Pinpoint the cell where the given text exists, returning its [X, Y] midpoint coordinate. 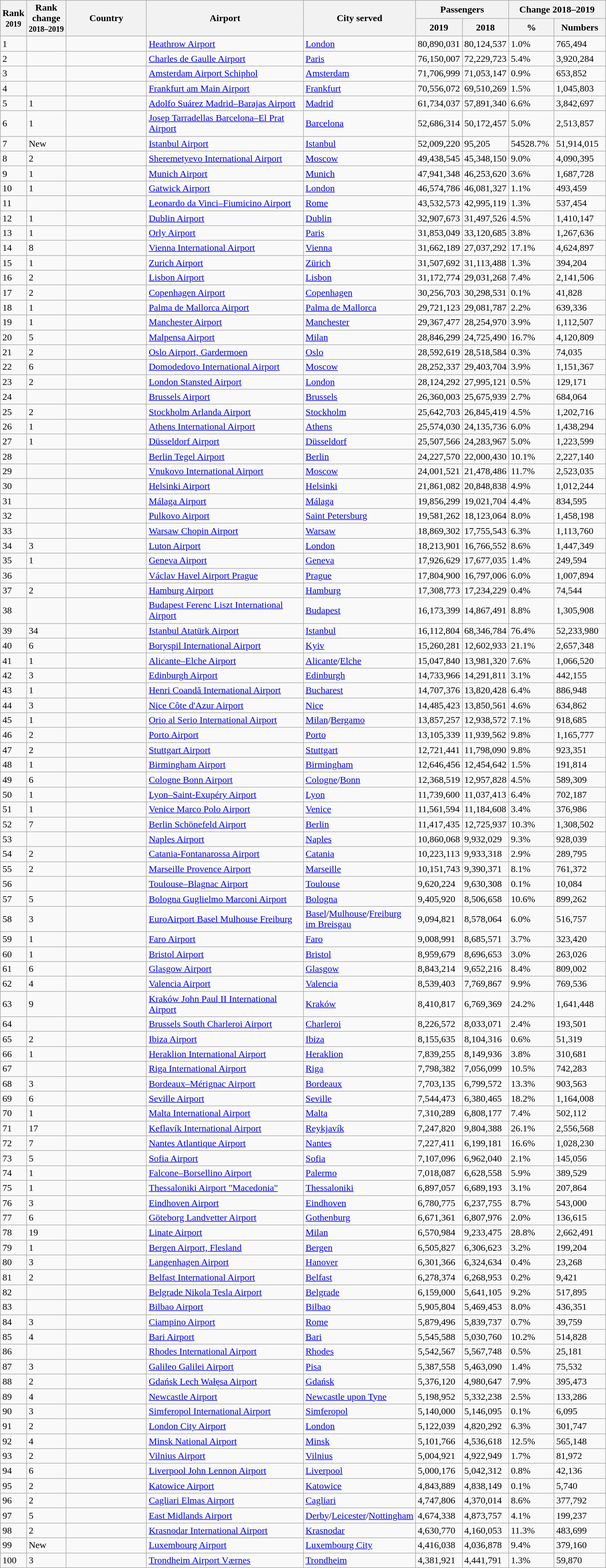
Helsinki Airport [225, 486]
6,769,369 [486, 1004]
Palermo [360, 1173]
57,891,340 [486, 103]
26.1% [531, 1128]
8,506,658 [486, 899]
11,561,594 [439, 809]
74,035 [579, 352]
9,620,224 [439, 884]
Airport [225, 18]
62 [13, 984]
Saint Petersburg [360, 516]
Catania-Fontanarossa Airport [225, 854]
Oslo Airport, Gardermoen [225, 352]
5,905,804 [439, 1307]
Ciampino Airport [225, 1322]
517,895 [579, 1292]
67 [13, 1069]
Venice Marco Polo Airport [225, 809]
52,233,980 [579, 631]
Bergen [360, 1248]
6,962,040 [486, 1158]
9,652,216 [486, 969]
9,421 [579, 1277]
28,518,584 [486, 352]
Keflavík International Airport [225, 1128]
Gatwick Airport [225, 188]
19,581,262 [439, 516]
Charleroi [360, 1024]
26,845,419 [486, 412]
36 [13, 575]
Geneva [360, 561]
Derby/Leicester/Nottingham [360, 1516]
834,595 [579, 501]
Orly Airport [225, 233]
Venice [360, 809]
3,842,697 [579, 103]
9.3% [531, 839]
301,747 [579, 1426]
12,646,456 [439, 765]
Birmingham Airport [225, 765]
4,843,889 [439, 1486]
809,002 [579, 969]
EuroAirport Basel Mulhouse Freiburg [225, 919]
Seville [360, 1099]
Copenhagen Airport [225, 293]
16,797,006 [486, 575]
493,459 [579, 188]
22 [13, 367]
Brussels [360, 397]
Warsaw Chopin Airport [225, 531]
Barcelona [360, 124]
Minsk National Airport [225, 1441]
376,986 [579, 809]
886,948 [579, 690]
10.1% [531, 457]
2,662,491 [579, 1233]
49 [13, 780]
129,171 [579, 382]
1,113,760 [579, 531]
7,018,087 [439, 1173]
6,380,465 [486, 1099]
Amsterdam [360, 74]
Riga [360, 1069]
30,298,531 [486, 293]
8,539,403 [439, 984]
6,268,953 [486, 1277]
310,681 [579, 1054]
16.6% [531, 1143]
46,574,786 [439, 188]
4,036,878 [486, 1545]
Rank2019 [13, 18]
78 [13, 1233]
5,839,737 [486, 1322]
8,033,071 [486, 1024]
1,267,636 [579, 233]
28,252,337 [439, 367]
13,981,320 [486, 660]
47,941,348 [439, 173]
Linate Airport [225, 1233]
Munich Airport [225, 173]
7,839,255 [439, 1054]
4,980,647 [486, 1381]
31,113,488 [486, 263]
Sheremetyevo International Airport [225, 158]
8,104,316 [486, 1039]
Vilnius [360, 1456]
Madrid [360, 103]
Change 2018–2019 [557, 9]
95 [13, 1486]
Heathrow Airport [225, 44]
Munich [360, 173]
Bologna Guglielmo Marconi Airport [225, 899]
3,920,284 [579, 59]
379,160 [579, 1545]
14,707,376 [439, 690]
33,120,685 [486, 233]
19,021,704 [486, 501]
Prague [360, 575]
Amsterdam Airport Schiphol [225, 74]
537,454 [579, 203]
2.2% [531, 307]
Bordeaux [360, 1084]
0.2% [531, 1277]
74 [13, 1173]
11.3% [531, 1530]
Vnukovo International Airport [225, 471]
25,507,566 [439, 441]
Nice [360, 705]
Dublin [360, 218]
Naples [360, 839]
Stockholm Arlanda Airport [225, 412]
6,799,572 [486, 1084]
60 [13, 954]
10,860,068 [439, 839]
21,478,486 [486, 471]
56 [13, 884]
Galileo Galilei Airport [225, 1367]
Nantes [360, 1143]
5,198,952 [439, 1396]
Kraków [360, 1004]
1,447,349 [579, 546]
Brussels South Charleroi Airport [225, 1024]
7,769,867 [486, 984]
8,410,817 [439, 1004]
31,497,526 [486, 218]
Trondheim Airport Værnes [225, 1560]
86 [13, 1352]
0.3% [531, 352]
Pulkovo Airport [225, 516]
70,556,072 [439, 88]
Milan/Bergamo [360, 720]
Faro Airport [225, 939]
6,808,177 [486, 1113]
46,253,620 [486, 173]
29,721,123 [439, 307]
1.0% [531, 44]
1,202,716 [579, 412]
70 [13, 1113]
25,181 [579, 1352]
28.8% [531, 1233]
395,473 [579, 1381]
2019 [439, 27]
903,563 [579, 1084]
19,856,299 [439, 501]
35 [13, 561]
20,848,838 [486, 486]
12,957,828 [486, 780]
4,120,809 [579, 337]
5,122,039 [439, 1426]
17,308,773 [439, 590]
9,390,371 [486, 869]
Faro [360, 939]
436,351 [579, 1307]
Bordeaux–Mérignac Airport [225, 1084]
23 [13, 382]
8,843,214 [439, 969]
21.1% [531, 646]
Bologna [360, 899]
3.0% [531, 954]
6,324,634 [486, 1262]
Cagliari [360, 1501]
Malta International Airport [225, 1113]
Newcastle Airport [225, 1396]
7.6% [531, 660]
2,513,857 [579, 124]
99 [13, 1545]
7,310,289 [439, 1113]
4,747,806 [439, 1501]
133,286 [579, 1396]
11.7% [531, 471]
Krasnodar [360, 1530]
Gdańsk Lech Wałęsa Airport [225, 1381]
94 [13, 1471]
5,463,090 [486, 1367]
2.9% [531, 854]
Gothenburg [360, 1218]
2018 [486, 27]
Berlin Schönefeld Airport [225, 824]
25,675,939 [486, 397]
10.6% [531, 899]
24.2% [531, 1004]
5,740 [579, 1486]
514,828 [579, 1337]
9,933,318 [486, 854]
Belfast [360, 1277]
1,223,599 [579, 441]
4,381,921 [439, 1560]
7,247,820 [439, 1128]
11,184,608 [486, 809]
Thessaloniki Airport "Macedonia" [225, 1188]
75 [13, 1188]
4,624,897 [579, 248]
40 [13, 646]
17,234,229 [486, 590]
Oslo [360, 352]
10 [13, 188]
6,237,755 [486, 1203]
38 [13, 610]
Stuttgart Airport [225, 750]
13 [13, 233]
Palma de Mallorca [360, 307]
4,873,757 [486, 1516]
29,367,477 [439, 322]
9.9% [531, 984]
31 [13, 501]
1,028,230 [579, 1143]
Bristol [360, 954]
323,420 [579, 939]
2.0% [531, 1218]
Frankfurt [360, 88]
92 [13, 1441]
899,262 [579, 899]
22,000,430 [486, 457]
44 [13, 705]
6,278,374 [439, 1277]
18,869,302 [439, 531]
46 [13, 735]
0.9% [531, 74]
73 [13, 1158]
30,256,703 [439, 293]
Bilbao Airport [225, 1307]
29,403,704 [486, 367]
Stuttgart [360, 750]
69 [13, 1099]
6,628,558 [486, 1173]
Glasgow [360, 969]
58 [13, 919]
Göteborg Landvetter Airport [225, 1218]
City served [360, 18]
Berlin Tegel Airport [225, 457]
72,229,723 [486, 59]
Reykjavík [360, 1128]
Henri Coandă International Airport [225, 690]
Adolfo Suárez Madrid–Barajas Airport [225, 103]
2,523,035 [579, 471]
14,485,423 [439, 705]
98 [13, 1530]
68,346,784 [486, 631]
Kyiv [360, 646]
76 [13, 1203]
9.4% [531, 1545]
80,124,537 [486, 44]
25,574,030 [439, 426]
6.6% [531, 103]
Kraków John Paul II International Airport [225, 1004]
31,507,692 [439, 263]
4,370,014 [486, 1501]
Budapest [360, 610]
Nantes Atlantique Airport [225, 1143]
1.1% [531, 188]
Málaga Airport [225, 501]
145,056 [579, 1158]
2,657,348 [579, 646]
96 [13, 1501]
1,687,728 [579, 173]
51 [13, 809]
1,438,294 [579, 426]
5,879,496 [439, 1322]
502,112 [579, 1113]
5,101,766 [439, 1441]
100 [13, 1560]
14 [13, 248]
9,233,475 [486, 1233]
377,792 [579, 1501]
69,510,269 [486, 88]
39 [13, 631]
765,494 [579, 44]
Seville Airport [225, 1099]
3.2% [531, 1248]
11,739,600 [439, 795]
Porto [360, 735]
Lisbon [360, 278]
16 [13, 278]
59,870 [579, 1560]
Langenhagen Airport [225, 1262]
1,045,803 [579, 88]
207,864 [579, 1188]
8,578,064 [486, 919]
5,542,567 [439, 1352]
Passengers [462, 9]
Marseille Provence Airport [225, 869]
15,047,840 [439, 660]
9,094,821 [439, 919]
6,807,976 [486, 1218]
9,804,388 [486, 1128]
24 [13, 397]
5,567,748 [486, 1352]
33 [13, 531]
684,064 [579, 397]
23,268 [579, 1262]
4,536,618 [486, 1441]
4.6% [531, 705]
Luxembourg Airport [225, 1545]
Istanbul Atatürk Airport [225, 631]
10.5% [531, 1069]
Numbers [579, 27]
Naples Airport [225, 839]
Alicante–Elche Airport [225, 660]
72 [13, 1143]
5,332,238 [486, 1396]
27,037,292 [486, 248]
7.9% [531, 1381]
2,227,140 [579, 457]
18 [13, 307]
16,766,552 [486, 546]
5,545,588 [439, 1337]
8,685,571 [486, 939]
71 [13, 1128]
Krasnodar International Airport [225, 1530]
15 [13, 263]
39,759 [579, 1322]
13,857,257 [439, 720]
9.0% [531, 158]
6,570,984 [439, 1233]
4,090,395 [579, 158]
27,995,121 [486, 382]
25 [13, 412]
4.9% [531, 486]
12,721,441 [439, 750]
Valencia [360, 984]
1,066,520 [579, 660]
95,205 [486, 144]
88 [13, 1381]
Lyon [360, 795]
Trondheim [360, 1560]
14,867,491 [486, 610]
Václav Havel Airport Prague [225, 575]
68 [13, 1084]
65 [13, 1039]
7,056,099 [486, 1069]
48 [13, 765]
761,372 [579, 869]
75,532 [579, 1367]
5,376,120 [439, 1381]
52,686,314 [439, 124]
249,594 [579, 561]
4,922,949 [486, 1456]
29,031,268 [486, 278]
45,348,150 [486, 158]
Cologne Bonn Airport [225, 780]
565,148 [579, 1441]
81,972 [579, 1456]
4,416,038 [439, 1545]
43 [13, 690]
93 [13, 1456]
12 [13, 218]
London Stansted Airport [225, 382]
66 [13, 1054]
17,804,900 [439, 575]
13,105,339 [439, 735]
52 [13, 824]
54528.7% [531, 144]
Heraklion International Airport [225, 1054]
394,204 [579, 263]
Country [106, 18]
6,301,366 [439, 1262]
12,368,519 [439, 780]
Hanover [360, 1262]
15,260,281 [439, 646]
Düsseldorf [360, 441]
0.8% [531, 1471]
55 [13, 869]
63 [13, 1004]
12,602,933 [486, 646]
76,150,007 [439, 59]
4,838,149 [486, 1486]
1,165,777 [579, 735]
Simferopol International Airport [225, 1411]
17,677,035 [486, 561]
21 [13, 352]
45 [13, 720]
1,308,502 [579, 824]
Thessaloniki [360, 1188]
Ibiza [360, 1039]
81 [13, 1277]
26,360,003 [439, 397]
Hamburg Airport [225, 590]
77 [13, 1218]
12,725,937 [486, 824]
Belgrade [360, 1292]
76.4% [531, 631]
193,501 [579, 1024]
Bristol Airport [225, 954]
Dublin Airport [225, 218]
53 [13, 839]
Athens [360, 426]
199,204 [579, 1248]
24,001,521 [439, 471]
Rhodes International Airport [225, 1352]
4,160,053 [486, 1530]
89 [13, 1396]
17,926,629 [439, 561]
Manchester Airport [225, 322]
25,642,703 [439, 412]
Budapest Ferenc Liszt International Airport [225, 610]
Zürich [360, 263]
4,674,338 [439, 1516]
5,042,312 [486, 1471]
Vienna [360, 248]
31,662,189 [439, 248]
Porto Airport [225, 735]
26 [13, 426]
29 [13, 471]
Cagliari Elmas Airport [225, 1501]
Riga International Airport [225, 1069]
61,734,037 [439, 103]
80,890,031 [439, 44]
Luxembourg City [360, 1545]
13,850,561 [486, 705]
Toulouse [360, 884]
Liverpool John Lennon Airport [225, 1471]
5,146,095 [486, 1411]
1,458,198 [579, 516]
769,536 [579, 984]
51,319 [579, 1039]
442,155 [579, 675]
Pisa [360, 1367]
61 [13, 969]
41,828 [579, 293]
46,081,327 [486, 188]
97 [13, 1516]
42,136 [579, 1471]
8,959,679 [439, 954]
2.7% [531, 397]
% [531, 27]
18.2% [531, 1099]
Newcastle upon Tyne [360, 1396]
742,283 [579, 1069]
Zurich Airport [225, 263]
24,135,736 [486, 426]
8.8% [531, 610]
49,438,545 [439, 158]
136,615 [579, 1218]
Malpensa Airport [225, 337]
28 [13, 457]
4,441,791 [486, 1560]
30 [13, 486]
32 [13, 516]
50,172,457 [486, 124]
Manchester [360, 322]
918,685 [579, 720]
923,351 [579, 750]
Charles de Gaulle Airport [225, 59]
Eindhoven [360, 1203]
1,112,507 [579, 322]
1,164,008 [579, 1099]
5.9% [531, 1173]
2.1% [531, 1158]
Bari Airport [225, 1337]
4,630,770 [439, 1530]
27 [13, 441]
Belgrade Nikola Tesla Airport [225, 1292]
Lisbon Airport [225, 278]
Edinburgh [360, 675]
Eindhoven Airport [225, 1203]
Rankchange2018–2019 [46, 18]
3.4% [531, 809]
289,795 [579, 854]
3.7% [531, 939]
1,641,448 [579, 1004]
Falcone–Borsellino Airport [225, 1173]
191,814 [579, 765]
32,907,673 [439, 218]
2.5% [531, 1396]
634,862 [579, 705]
5,004,921 [439, 1456]
8,149,936 [486, 1054]
Stockholm [360, 412]
24,725,490 [486, 337]
702,187 [579, 795]
28,592,619 [439, 352]
Toulouse–Blagnac Airport [225, 884]
Vienna International Airport [225, 248]
Cologne/Bonn [360, 780]
Hamburg [360, 590]
Catania [360, 854]
10.3% [531, 824]
Alicante/Elche [360, 660]
42 [13, 675]
639,336 [579, 307]
82 [13, 1292]
87 [13, 1367]
Valencia Airport [225, 984]
90 [13, 1411]
Basel/Mulhouse/Freiburg im Breisgau [360, 919]
57 [13, 899]
2,556,568 [579, 1128]
Istanbul Airport [225, 144]
1,305,908 [579, 610]
Leonardo da Vinci–Fiumicino Airport [225, 203]
4.1% [531, 1516]
9,405,920 [439, 899]
928,039 [579, 839]
Belfast International Airport [225, 1277]
Birmingham [360, 765]
31,172,774 [439, 278]
8,155,635 [439, 1039]
7.1% [531, 720]
47 [13, 750]
Frankfurt am Main Airport [225, 88]
42,995,119 [486, 203]
85 [13, 1337]
12.5% [531, 1441]
199,237 [579, 1516]
6,306,623 [486, 1248]
83 [13, 1307]
Glasgow Airport [225, 969]
9.2% [531, 1292]
10,223,113 [439, 854]
653,852 [579, 74]
11,798,090 [486, 750]
43,532,573 [439, 203]
263,026 [579, 954]
4.4% [531, 501]
Simferopol [360, 1411]
29,081,787 [486, 307]
7,227,411 [439, 1143]
Palma de Mallorca Airport [225, 307]
6,689,193 [486, 1188]
Bari [360, 1337]
84 [13, 1322]
2,141,506 [579, 278]
6,671,361 [439, 1218]
Minsk [360, 1441]
6,095 [579, 1411]
7,107,096 [439, 1158]
Geneva Airport [225, 561]
1,007,894 [579, 575]
Boryspil International Airport [225, 646]
17.1% [531, 248]
9,630,308 [486, 884]
Liverpool [360, 1471]
Domodedovo International Airport [225, 367]
28,254,970 [486, 322]
Lyon–Saint-Exupéry Airport [225, 795]
5,030,760 [486, 1337]
Bilbao [360, 1307]
Sofia [360, 1158]
14,291,811 [486, 675]
41 [13, 660]
8.7% [531, 1203]
11,417,435 [439, 824]
4,820,292 [486, 1426]
5,140,000 [439, 1411]
16.7% [531, 337]
Orio al Serio International Airport [225, 720]
10.2% [531, 1337]
0.7% [531, 1322]
Edinburgh Airport [225, 675]
Warsaw [360, 531]
Katowice Airport [225, 1486]
28,124,292 [439, 382]
21,861,082 [439, 486]
Brussels Airport [225, 397]
14,733,966 [439, 675]
Katowice [360, 1486]
Josep Tarradellas Barcelona–El Prat Airport [225, 124]
0.6% [531, 1039]
9,932,029 [486, 839]
7,703,135 [439, 1084]
Vilnius Airport [225, 1456]
Málaga [360, 501]
1.7% [531, 1456]
Bergen Airport, Flesland [225, 1248]
Copenhagen [360, 293]
5,641,105 [486, 1292]
50 [13, 795]
6,505,827 [439, 1248]
483,699 [579, 1530]
Rhodes [360, 1352]
74,544 [579, 590]
16,112,804 [439, 631]
64 [13, 1024]
7,544,473 [439, 1099]
16,173,399 [439, 610]
79 [13, 1248]
18,123,064 [486, 516]
5,469,453 [486, 1307]
6,199,181 [486, 1143]
24,283,967 [486, 441]
589,309 [579, 780]
8.1% [531, 869]
18,213,901 [439, 546]
59 [13, 939]
Gdańsk [360, 1381]
31,853,049 [439, 233]
East Midlands Airport [225, 1516]
12,454,642 [486, 765]
37 [13, 590]
Athens International Airport [225, 426]
Sofia Airport [225, 1158]
5.4% [531, 59]
24,227,570 [439, 457]
80 [13, 1262]
7,798,382 [439, 1069]
11 [13, 203]
Luton Airport [225, 546]
Malta [360, 1113]
3.6% [531, 173]
91 [13, 1426]
516,757 [579, 919]
Bucharest [360, 690]
Marseille [360, 869]
11,037,413 [486, 795]
12,938,572 [486, 720]
8,696,653 [486, 954]
543,000 [579, 1203]
8,226,572 [439, 1024]
51,914,015 [579, 144]
6,780,775 [439, 1203]
5,000,176 [439, 1471]
13.3% [531, 1084]
9,008,991 [439, 939]
10,151,743 [439, 869]
20 [13, 337]
1,012,244 [579, 486]
13,820,428 [486, 690]
71,053,147 [486, 74]
Ibiza Airport [225, 1039]
Nice Côte d'Azur Airport [225, 705]
London City Airport [225, 1426]
Helsinki [360, 486]
6,897,057 [439, 1188]
2.4% [531, 1024]
6,159,000 [439, 1292]
Heraklion [360, 1054]
Düsseldorf Airport [225, 441]
5,387,558 [439, 1367]
389,529 [579, 1173]
52,009,220 [439, 144]
1,151,367 [579, 367]
28,846,299 [439, 337]
17,755,543 [486, 531]
8.4% [531, 969]
54 [13, 854]
71,706,999 [439, 74]
10,084 [579, 884]
1,410,147 [579, 218]
11,939,562 [486, 735]
